Search for the cell housing the specified text and yield its (X, Y) center coordinate. 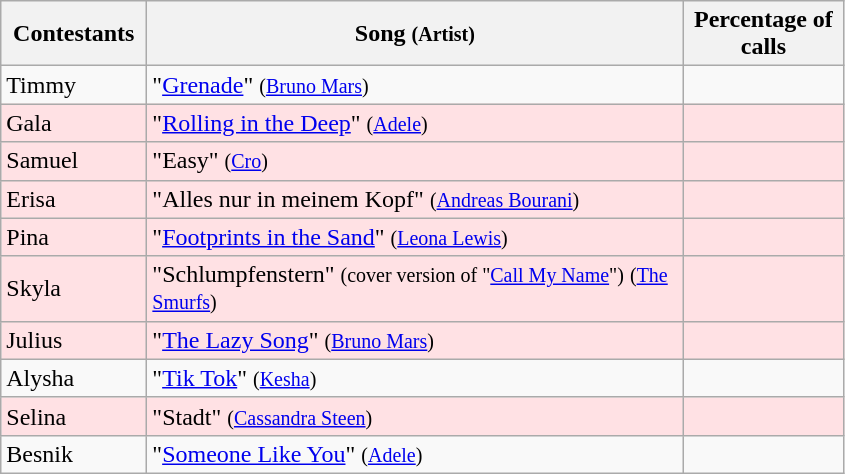
"The Lazy Song" (Bruno Mars) (415, 340)
"Someone Like You" (Adele) (415, 454)
"Footprints in the Sand" (Leona Lewis) (415, 237)
"Schlumpfenstern" (cover version of "Call My Name") (The Smurfs) (415, 288)
"Rolling in the Deep" (Adele) (415, 123)
"Alles nur in meinem Kopf" (Andreas Bourani) (415, 199)
Percentage of calls (764, 34)
Timmy (74, 85)
Skyla (74, 288)
Julius (74, 340)
Besnik (74, 454)
"Easy" (Cro) (415, 161)
Song (Artist) (415, 34)
"Grenade" (Bruno Mars) (415, 85)
"Stadt" (Cassandra Steen) (415, 416)
"Tik Tok" (Kesha) (415, 378)
Alysha (74, 378)
Gala (74, 123)
Contestants (74, 34)
Selina (74, 416)
Pina (74, 237)
Erisa (74, 199)
Samuel (74, 161)
